Output the [X, Y] coordinate of the center of the cell containing the given text.  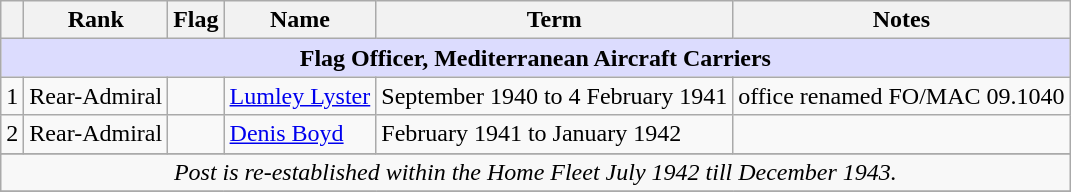
Flag Officer, Mediterranean Aircraft Carriers [536, 58]
Post is re-established within the Home Fleet July 1942 till December 1943. [536, 172]
Denis Boyd [300, 134]
Notes [902, 20]
office renamed FO/MAC 09.1040 [902, 96]
Rank [96, 20]
Lumley Lyster [300, 96]
1 [12, 96]
Flag [196, 20]
Name [300, 20]
Term [554, 20]
September 1940 to 4 February 1941 [554, 96]
2 [12, 134]
February 1941 to January 1942 [554, 134]
